Determine the (x, y) coordinate at the center of the cell enclosing the given text.  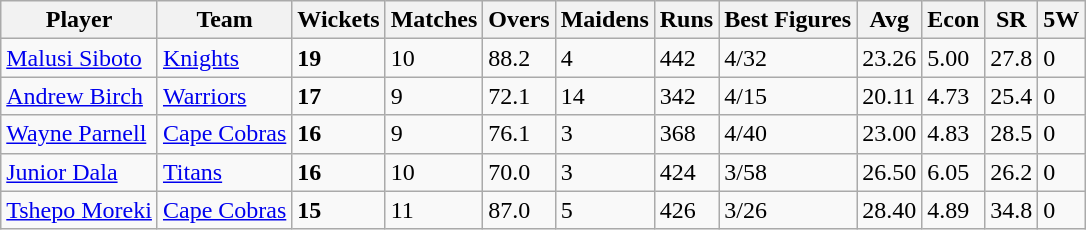
4.73 (954, 96)
4 (604, 58)
76.1 (519, 134)
Best Figures (788, 20)
Tshepo Moreki (80, 210)
4/15 (788, 96)
Team (224, 20)
5 (604, 210)
4/40 (788, 134)
426 (686, 210)
15 (338, 210)
Runs (686, 20)
28.40 (890, 210)
342 (686, 96)
424 (686, 172)
11 (434, 210)
4.83 (954, 134)
Matches (434, 20)
SR (1012, 20)
Overs (519, 20)
4/32 (788, 58)
Malusi Siboto (80, 58)
72.1 (519, 96)
Wayne Parnell (80, 134)
Maidens (604, 20)
4.89 (954, 210)
5.00 (954, 58)
17 (338, 96)
19 (338, 58)
368 (686, 134)
Wickets (338, 20)
3/58 (788, 172)
Warriors (224, 96)
87.0 (519, 210)
Andrew Birch (80, 96)
Player (80, 20)
70.0 (519, 172)
5W (1062, 20)
25.4 (1012, 96)
Titans (224, 172)
3/26 (788, 210)
Avg (890, 20)
Knights (224, 58)
88.2 (519, 58)
Econ (954, 20)
23.26 (890, 58)
34.8 (1012, 210)
26.50 (890, 172)
20.11 (890, 96)
26.2 (1012, 172)
14 (604, 96)
6.05 (954, 172)
Junior Dala (80, 172)
28.5 (1012, 134)
442 (686, 58)
23.00 (890, 134)
27.8 (1012, 58)
